Identify which cell holds the provided text, then report its [X, Y] central coordinate. 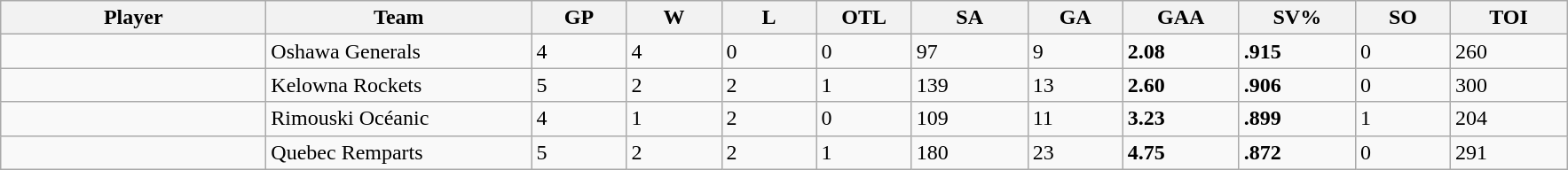
3.23 [1180, 119]
Team [399, 18]
11 [1076, 119]
2.60 [1180, 85]
Rimouski Océanic [399, 119]
180 [969, 152]
2.08 [1180, 51]
GA [1076, 18]
23 [1076, 152]
300 [1509, 85]
OTL [864, 18]
SO [1402, 18]
SV% [1297, 18]
109 [969, 119]
9 [1076, 51]
Kelowna Rockets [399, 85]
.872 [1297, 152]
4.75 [1180, 152]
97 [969, 51]
.915 [1297, 51]
13 [1076, 85]
.906 [1297, 85]
GAA [1180, 18]
139 [969, 85]
L [768, 18]
Oshawa Generals [399, 51]
TOI [1509, 18]
204 [1509, 119]
260 [1509, 51]
Player [133, 18]
W [674, 18]
SA [969, 18]
291 [1509, 152]
.899 [1297, 119]
Quebec Remparts [399, 152]
GP [579, 18]
